Locate the cell with the specified text and output its [x, y] center coordinate. 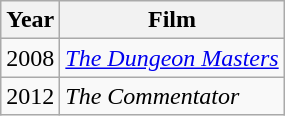
Year [30, 20]
Film [172, 20]
The Commentator [172, 96]
2008 [30, 58]
The Dungeon Masters [172, 58]
2012 [30, 96]
